Pinpoint the cell where the given text exists, returning its (x, y) midpoint coordinate. 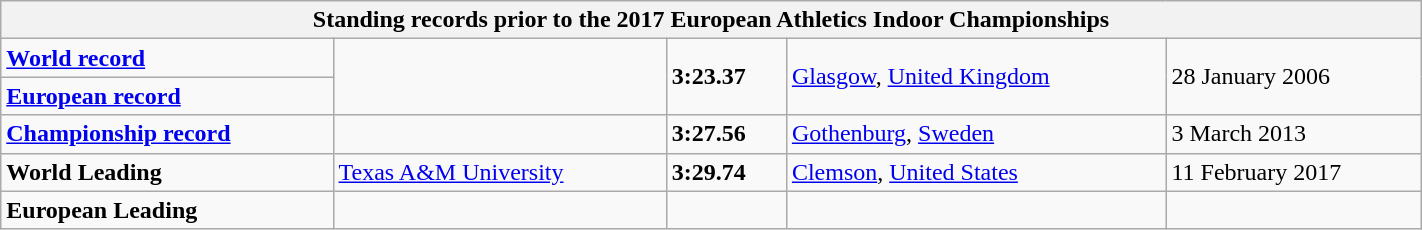
3:29.74 (726, 172)
World record (167, 58)
Clemson, United States (976, 172)
11 February 2017 (1294, 172)
European Leading (167, 210)
3:27.56 (726, 134)
28 January 2006 (1294, 77)
Texas A&M University (500, 172)
Gothenburg, Sweden (976, 134)
Glasgow, United Kingdom (976, 77)
3:23.37 (726, 77)
3 March 2013 (1294, 134)
Championship record (167, 134)
World Leading (167, 172)
Standing records prior to the 2017 European Athletics Indoor Championships (711, 20)
European record (167, 96)
